Return [X, Y] of the center of cell containing provided text 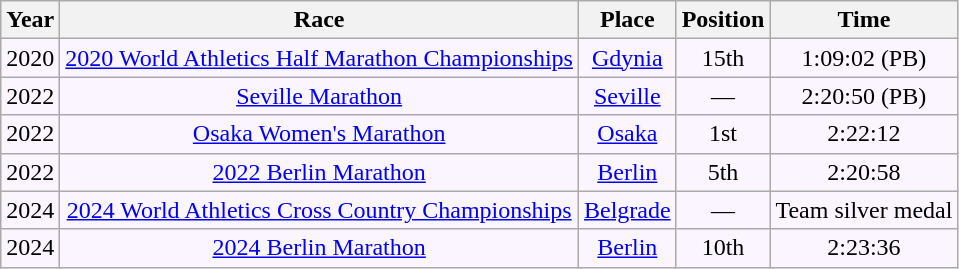
Position [723, 20]
2:20:58 [864, 172]
Time [864, 20]
Place [627, 20]
15th [723, 58]
Osaka [627, 134]
2:20:50 (PB) [864, 96]
Year [30, 20]
1st [723, 134]
Seville [627, 96]
Osaka Women's Marathon [320, 134]
Belgrade [627, 210]
Seville Marathon [320, 96]
Team silver medal [864, 210]
2020 [30, 58]
Race [320, 20]
10th [723, 248]
2024 Berlin Marathon [320, 248]
2022 Berlin Marathon [320, 172]
2:23:36 [864, 248]
5th [723, 172]
2020 World Athletics Half Marathon Championships [320, 58]
1:09:02 (PB) [864, 58]
2:22:12 [864, 134]
2024 World Athletics Cross Country Championships [320, 210]
Gdynia [627, 58]
